From the cell containing the given text, extract its center point as [x, y] coordinate. 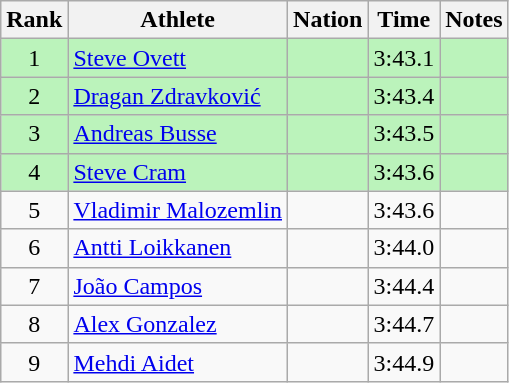
Vladimir Malozemlin [178, 210]
Notes [474, 20]
Time [404, 20]
3 [34, 134]
Mehdi Aidet [178, 362]
8 [34, 324]
1 [34, 58]
2 [34, 96]
Nation [328, 20]
Rank [34, 20]
João Campos [178, 286]
3:43.5 [404, 134]
3:44.0 [404, 248]
5 [34, 210]
4 [34, 172]
7 [34, 286]
Antti Loikkanen [178, 248]
Steve Ovett [178, 58]
Alex Gonzalez [178, 324]
Athlete [178, 20]
3:43.1 [404, 58]
Andreas Busse [178, 134]
3:44.7 [404, 324]
9 [34, 362]
3:43.4 [404, 96]
Steve Cram [178, 172]
3:44.9 [404, 362]
3:44.4 [404, 286]
6 [34, 248]
Dragan Zdravković [178, 96]
